For the text-containing cell, return its midpoint in [x, y] coordinate format. 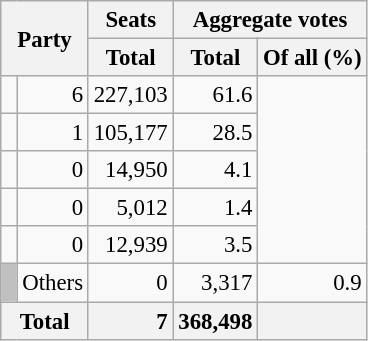
14,950 [130, 170]
1 [52, 133]
Seats [130, 20]
227,103 [130, 95]
5,012 [130, 208]
3.5 [216, 245]
61.6 [216, 95]
Party [45, 38]
3,317 [216, 283]
7 [130, 321]
4.1 [216, 170]
12,939 [130, 245]
Of all (%) [312, 58]
28.5 [216, 133]
6 [52, 95]
Aggregate votes [270, 20]
368,498 [216, 321]
0.9 [312, 283]
1.4 [216, 208]
Others [52, 283]
105,177 [130, 133]
